Detect which cell encompasses the target text, then output its [x, y] center coordinate. 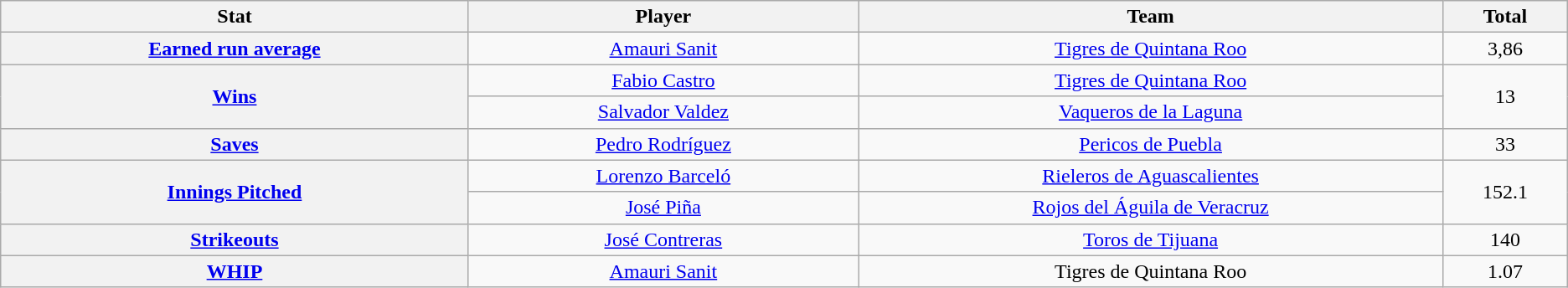
Pedro Rodríguez [663, 144]
140 [1506, 239]
Innings Pitched [235, 192]
152.1 [1506, 192]
1.07 [1506, 271]
Lorenzo Barceló [663, 176]
Toros de Tijuana [1151, 239]
Team [1151, 17]
José Contreras [663, 239]
Pericos de Puebla [1151, 144]
Rieleros de Aguascalientes [1151, 176]
Earned run average [235, 49]
Rojos del Águila de Veracruz [1151, 208]
33 [1506, 144]
Vaqueros de la Laguna [1151, 112]
Player [663, 17]
Strikeouts [235, 239]
13 [1506, 96]
Total [1506, 17]
Stat [235, 17]
WHIP [235, 271]
Saves [235, 144]
3,86 [1506, 49]
Fabio Castro [663, 80]
Salvador Valdez [663, 112]
Wins [235, 96]
José Piña [663, 208]
